Identify which cell holds the provided text, then report its [x, y] central coordinate. 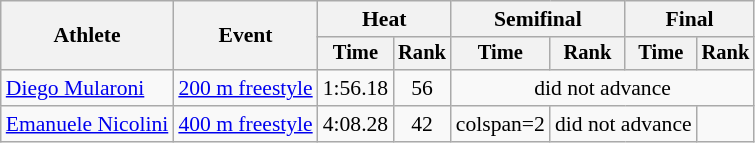
200 m freestyle [245, 88]
colspan=2 [500, 124]
42 [422, 124]
Heat [384, 19]
4:08.28 [356, 124]
56 [422, 88]
Athlete [88, 36]
Emanuele Nicolini [88, 124]
400 m freestyle [245, 124]
Final [690, 19]
Diego Mularoni [88, 88]
1:56.18 [356, 88]
Semifinal [538, 19]
Event [245, 36]
